Return (x, y) of the center of cell containing provided text 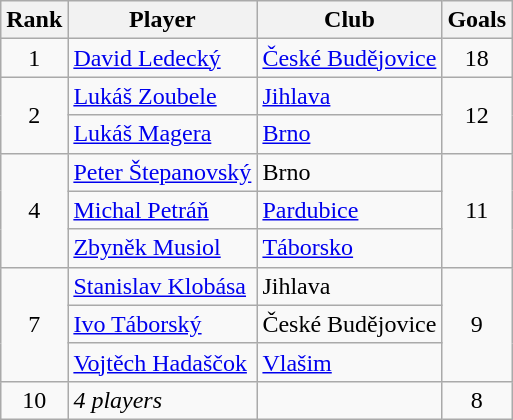
2 (34, 115)
Michal Petráň (162, 210)
12 (477, 115)
Stanislav Klobása (162, 286)
Ivo Táborský (162, 324)
Vlašim (350, 362)
18 (477, 58)
7 (34, 324)
David Ledecký (162, 58)
4 (34, 210)
4 players (162, 400)
Goals (477, 20)
1 (34, 58)
Rank (34, 20)
9 (477, 324)
8 (477, 400)
Lukáš Magera (162, 134)
Peter Štepanovský (162, 172)
10 (34, 400)
Pardubice (350, 210)
11 (477, 210)
Player (162, 20)
Lukáš Zoubele (162, 96)
Zbyněk Musiol (162, 248)
Club (350, 20)
Vojtěch Hadaščok (162, 362)
Táborsko (350, 248)
